Return the [x, y] coordinate for the center point of the cell that contains the specified text.  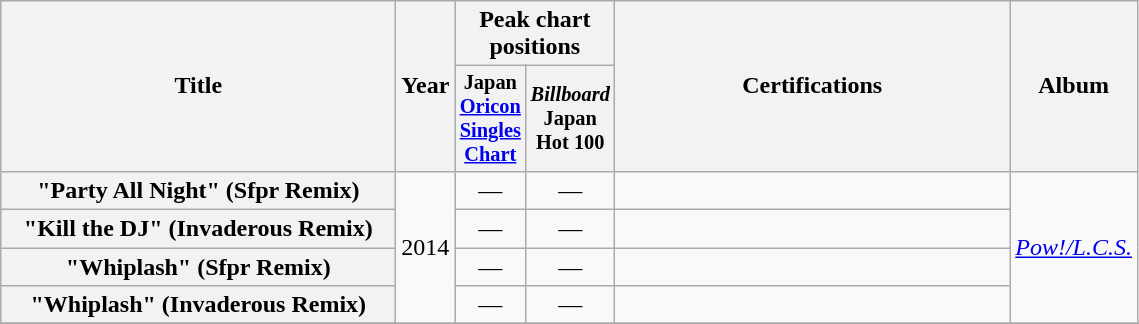
Japan Oricon Singles Chart [490, 119]
Peak chart positions [535, 34]
2014 [426, 247]
Title [198, 86]
Album [1074, 86]
Pow!/L.C.S. [1074, 247]
Certifications [812, 86]
"Kill the DJ" (Invaderous Remix) [198, 229]
Year [426, 86]
"Whiplash" (Invaderous Remix) [198, 305]
Billboard Japan Hot 100 [570, 119]
"Whiplash" (Sfpr Remix) [198, 267]
"Party All Night" (Sfpr Remix) [198, 190]
